Pinpoint the cell where the given text exists, returning its [x, y] midpoint coordinate. 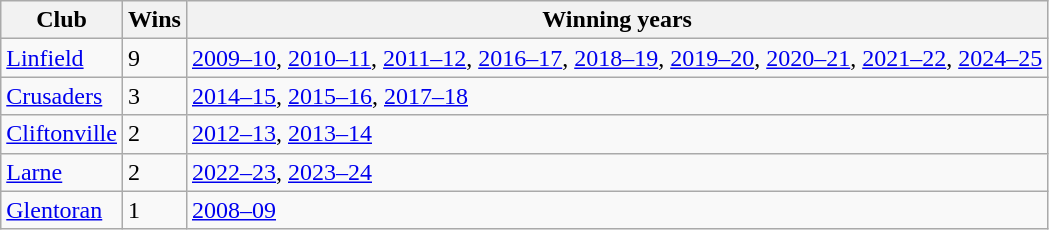
Wins [154, 20]
2009–10, 2010–11, 2011–12, 2016–17, 2018–19, 2019–20, 2020–21, 2021–22, 2024–25 [616, 58]
1 [154, 210]
Cliftonville [62, 134]
Club [62, 20]
2022–23, 2023–24 [616, 172]
3 [154, 96]
2014–15, 2015–16, 2017–18 [616, 96]
2008–09 [616, 210]
Glentoran [62, 210]
Winning years [616, 20]
Larne [62, 172]
9 [154, 58]
Linfield [62, 58]
2012–13, 2013–14 [616, 134]
Crusaders [62, 96]
